Return [x, y] of the center of cell containing provided text 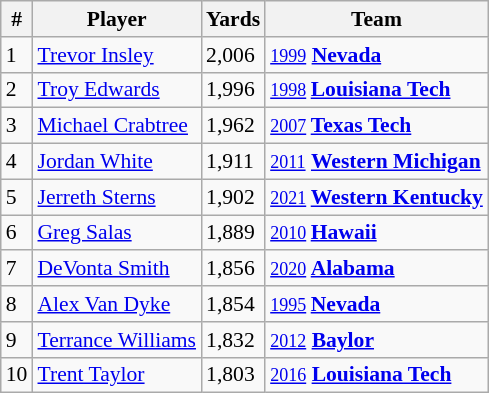
Team [376, 19]
8 [17, 304]
Yards [233, 19]
Michael Crabtree [116, 126]
1 [17, 55]
1,854 [233, 304]
2011 Western Michigan [376, 162]
1,832 [233, 340]
4 [17, 162]
Alex Van Dyke [116, 304]
5 [17, 197]
Terrance Williams [116, 340]
1,902 [233, 197]
2012 Baylor [376, 340]
1999 Nevada [376, 55]
Trevor Insley [116, 55]
Trent Taylor [116, 375]
Greg Salas [116, 233]
1995 Nevada [376, 304]
6 [17, 233]
1,911 [233, 162]
9 [17, 340]
Jordan White [116, 162]
Player [116, 19]
2,006 [233, 55]
1,856 [233, 269]
1,889 [233, 233]
1998 Louisiana Tech [376, 90]
2021 Western Kentucky [376, 197]
2016 Louisiana Tech [376, 375]
DeVonta Smith [116, 269]
2 [17, 90]
1,996 [233, 90]
7 [17, 269]
1,803 [233, 375]
10 [17, 375]
2007 Texas Tech [376, 126]
Troy Edwards [116, 90]
3 [17, 126]
2010 Hawaii [376, 233]
1,962 [233, 126]
# [17, 19]
Jerreth Sterns [116, 197]
2020 Alabama [376, 269]
